Pinpoint the cell where the given text exists, returning its (x, y) midpoint coordinate. 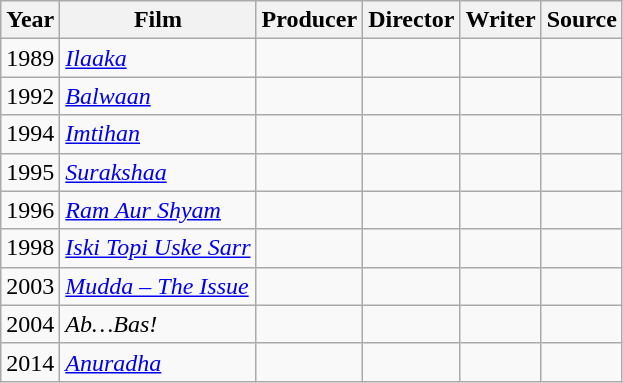
Mudda – The Issue (158, 286)
1998 (30, 248)
Film (158, 20)
Director (412, 20)
2014 (30, 362)
1994 (30, 134)
Ram Aur Shyam (158, 210)
Anuradha (158, 362)
1996 (30, 210)
1995 (30, 172)
1992 (30, 96)
2003 (30, 286)
Balwaan (158, 96)
Iski Topi Uske Sarr (158, 248)
Producer (310, 20)
1989 (30, 58)
Ab…Bas! (158, 324)
Surakshaa (158, 172)
Writer (500, 20)
Source (582, 20)
Year (30, 20)
Ilaaka (158, 58)
2004 (30, 324)
Imtihan (158, 134)
